Pinpoint the cell where the given text exists, returning its (x, y) midpoint coordinate. 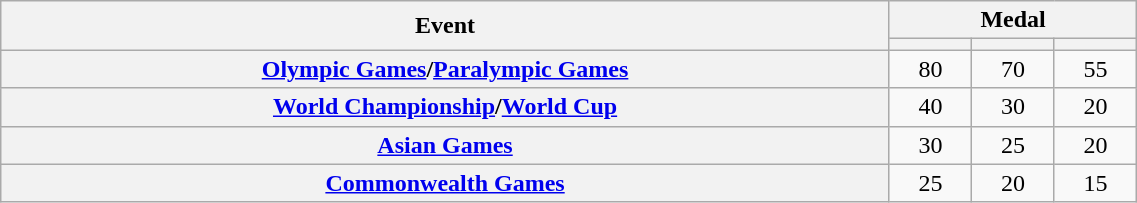
40 (930, 107)
Asian Games (446, 145)
World Championship/World Cup (446, 107)
Olympic Games/Paralympic Games (446, 69)
Medal (1012, 20)
55 (1096, 69)
15 (1096, 183)
80 (930, 69)
Event (446, 26)
Commonwealth Games (446, 183)
70 (1013, 69)
